Capture the cell that displays the provided text and extract its [X, Y] central coordinate. 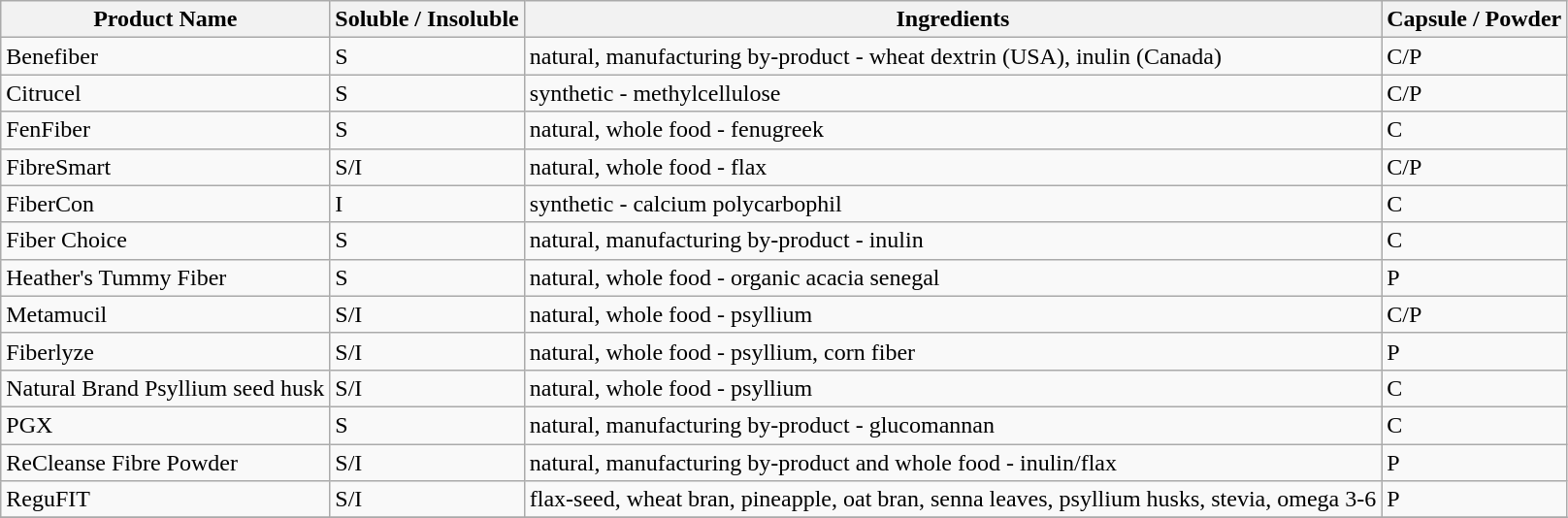
natural, manufacturing by-product - wheat dextrin (USA), inulin (Canada) [953, 56]
ReCleanse Fibre Powder [165, 463]
synthetic - methylcellulose [953, 93]
Ingredients [953, 19]
natural, manufacturing by-product - inulin [953, 241]
natural, whole food - organic acacia senegal [953, 277]
Fiberlyze [165, 351]
ReguFIT [165, 500]
Heather's Tummy Fiber [165, 277]
Product Name [165, 19]
FiberCon [165, 204]
I [427, 204]
Soluble / Insoluble [427, 19]
natural, whole food - psyllium, corn fiber [953, 351]
synthetic - calcium polycarbophil [953, 204]
natural, manufacturing by-product and whole food - inulin/flax [953, 463]
flax-seed, wheat bran, pineapple, oat bran, senna leaves, psyllium husks, stevia, omega 3-6 [953, 500]
natural, manufacturing by-product - glucomannan [953, 425]
FenFiber [165, 130]
Citrucel [165, 93]
Fiber Choice [165, 241]
natural, whole food - fenugreek [953, 130]
Capsule / Powder [1475, 19]
Benefiber [165, 56]
Natural Brand Psyllium seed husk [165, 388]
PGX [165, 425]
Metamucil [165, 314]
natural, whole food - flax [953, 167]
FibreSmart [165, 167]
